From the cell containing the given text, extract its center point as (x, y) coordinate. 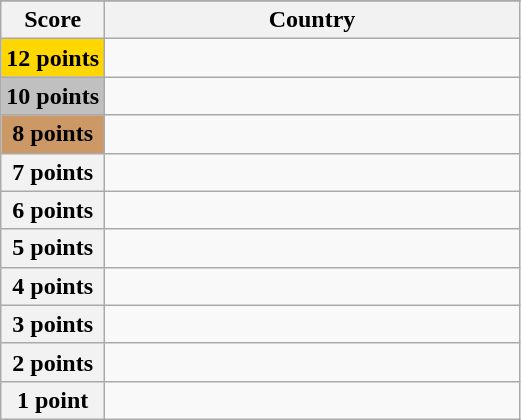
10 points (53, 96)
7 points (53, 172)
8 points (53, 134)
Country (312, 20)
2 points (53, 362)
3 points (53, 324)
1 point (53, 400)
6 points (53, 210)
5 points (53, 248)
12 points (53, 58)
Score (53, 20)
4 points (53, 286)
